Extract the [X, Y] coordinate from the center of the cell holding the provided text.  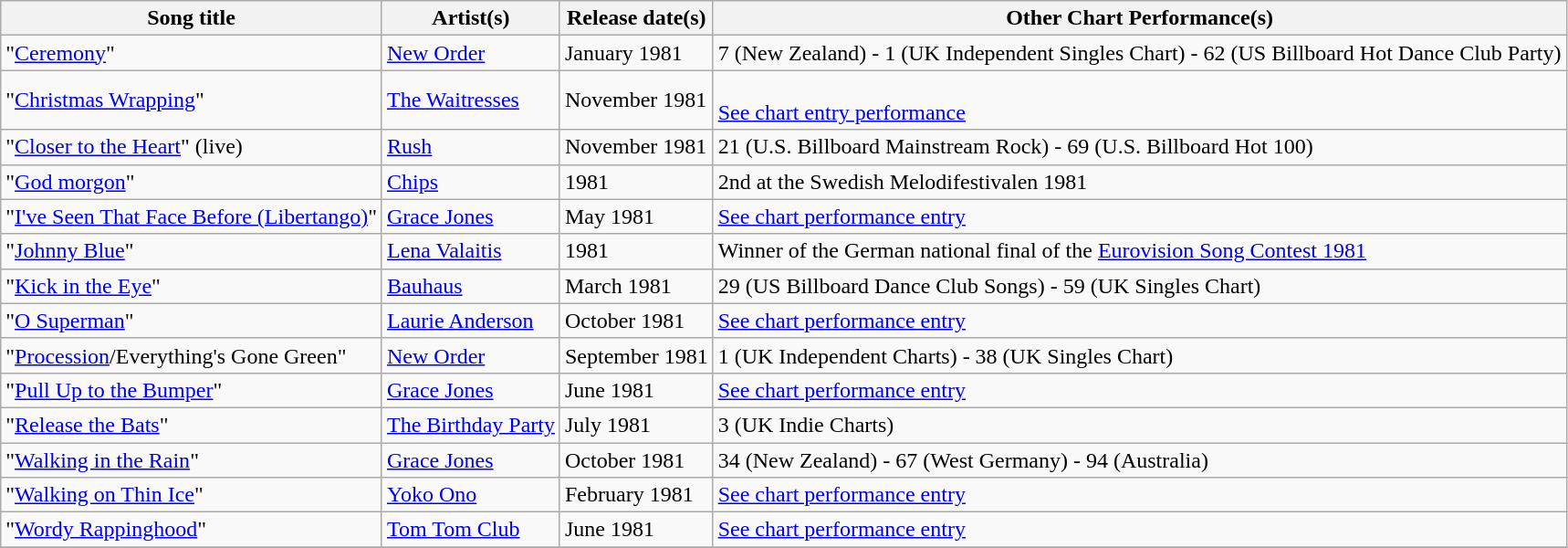
Rush [471, 147]
"God morgon" [192, 182]
Laurie Anderson [471, 321]
3 (UK Indie Charts) [1139, 425]
February 1981 [636, 495]
29 (US Billboard Dance Club Songs) - 59 (UK Singles Chart) [1139, 286]
May 1981 [636, 216]
34 (New Zealand) - 67 (West Germany) - 94 (Australia) [1139, 459]
21 (U.S. Billboard Mainstream Rock) - 69 (U.S. Billboard Hot 100) [1139, 147]
"Johnny Blue" [192, 251]
"I've Seen That Face Before (Libertango)" [192, 216]
Bauhaus [471, 286]
July 1981 [636, 425]
See chart entry performance [1139, 100]
Song title [192, 18]
7 (New Zealand) - 1 (UK Independent Singles Chart) - 62 (US Billboard Hot Dance Club Party) [1139, 53]
Other Chart Performance(s) [1139, 18]
"Release the Bats" [192, 425]
The Birthday Party [471, 425]
"Closer to the Heart" (live) [192, 147]
Yoko Ono [471, 495]
"Ceremony" [192, 53]
Release date(s) [636, 18]
"Pull Up to the Bumper" [192, 390]
Lena Valaitis [471, 251]
Artist(s) [471, 18]
"Walking on Thin Ice" [192, 495]
"Walking in the Rain" [192, 459]
Tom Tom Club [471, 530]
"O Superman" [192, 321]
The Waitresses [471, 100]
September 1981 [636, 355]
"Kick in the Eye" [192, 286]
Chips [471, 182]
"Procession/Everything's Gone Green" [192, 355]
January 1981 [636, 53]
1 (UK Independent Charts) - 38 (UK Singles Chart) [1139, 355]
Winner of the German national final of the Eurovision Song Contest 1981 [1139, 251]
"Christmas Wrapping" [192, 100]
"Wordy Rappinghood" [192, 530]
2nd at the Swedish Melodifestivalen 1981 [1139, 182]
March 1981 [636, 286]
